Extract the [X, Y] coordinate from the center of the cell holding the provided text.  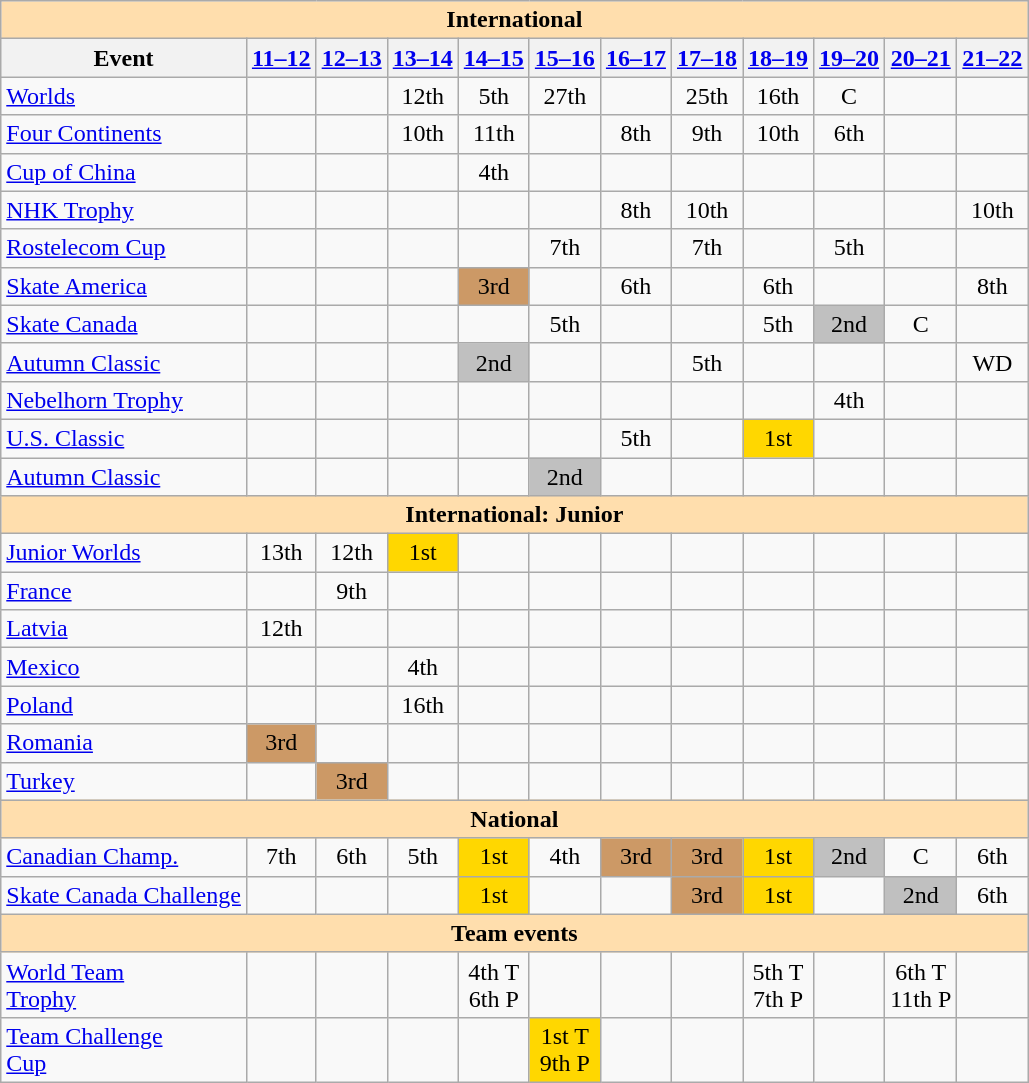
France [124, 591]
Junior Worlds [124, 553]
19–20 [850, 58]
International: Junior [514, 515]
Team events [514, 933]
Turkey [124, 781]
21–22 [992, 58]
Skate Canada Challenge [124, 895]
International [514, 20]
Latvia [124, 629]
Event [124, 58]
Worlds [124, 96]
Skate America [124, 286]
17–18 [706, 58]
NHK Trophy [124, 210]
13th [281, 553]
16–17 [636, 58]
Romania [124, 743]
15–16 [564, 58]
National [514, 819]
Cup of China [124, 172]
25th [706, 96]
27th [564, 96]
Poland [124, 705]
13–14 [422, 58]
Canadian Champ. [124, 857]
1st T9th P [564, 1050]
Team ChallengeCup [124, 1050]
18–19 [778, 58]
20–21 [921, 58]
U.S. Classic [124, 438]
Skate Canada [124, 324]
11–12 [281, 58]
6th T11th P [921, 984]
Mexico [124, 667]
11th [494, 134]
4th T6th P [494, 984]
5th T7th P [778, 984]
Nebelhorn Trophy [124, 400]
Rostelecom Cup [124, 248]
Four Continents [124, 134]
WD [992, 362]
14–15 [494, 58]
World TeamTrophy [124, 984]
12–13 [352, 58]
